Search for the cell housing the specified text and yield its (x, y) center coordinate. 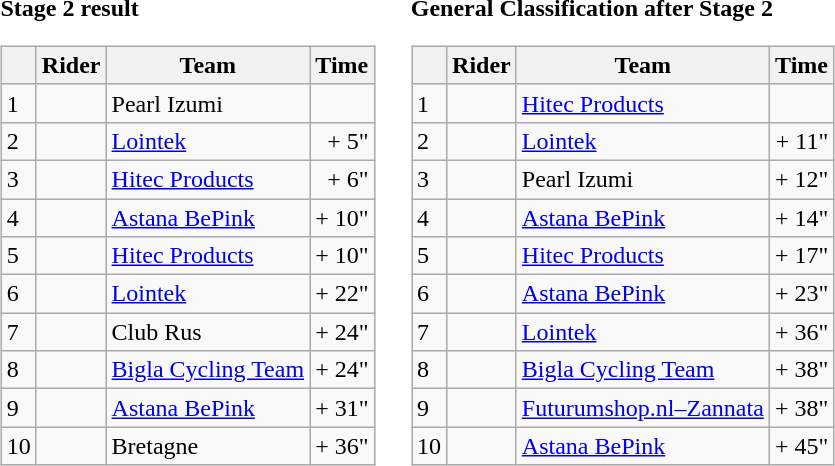
+ 23" (801, 294)
Bretagne (208, 446)
+ 17" (801, 256)
+ 45" (801, 446)
+ 14" (801, 217)
Futurumshop.nl–Zannata (642, 408)
+ 5" (342, 141)
+ 22" (342, 294)
Club Rus (208, 332)
+ 31" (342, 408)
+ 6" (342, 179)
+ 11" (801, 141)
+ 12" (801, 179)
